Locate the cell with the specified text and output its (X, Y) center coordinate. 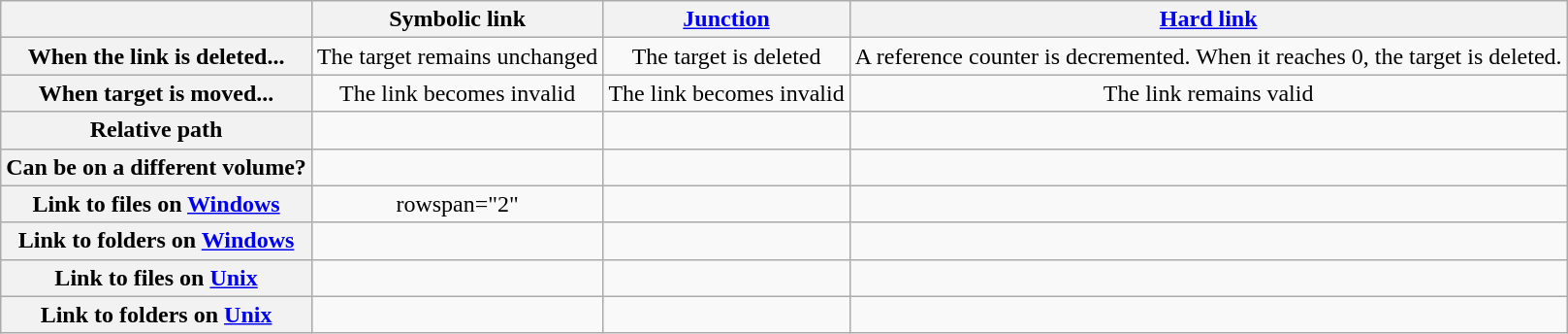
The target remains unchanged (458, 56)
Link to folders on Windows (157, 241)
Junction (726, 19)
Link to files on Unix (157, 278)
The target is deleted (726, 56)
Symbolic link (458, 19)
Link to files on Windows (157, 204)
Relative path (157, 130)
A reference counter is decremented. When it reaches 0, the target is deleted. (1208, 56)
When the link is deleted... (157, 56)
Hard link (1208, 19)
rowspan="2" (458, 204)
When target is moved... (157, 93)
The link remains valid (1208, 93)
Can be on a different volume? (157, 167)
Link to folders on Unix (157, 315)
